Capture the cell that displays the provided text and extract its [x, y] central coordinate. 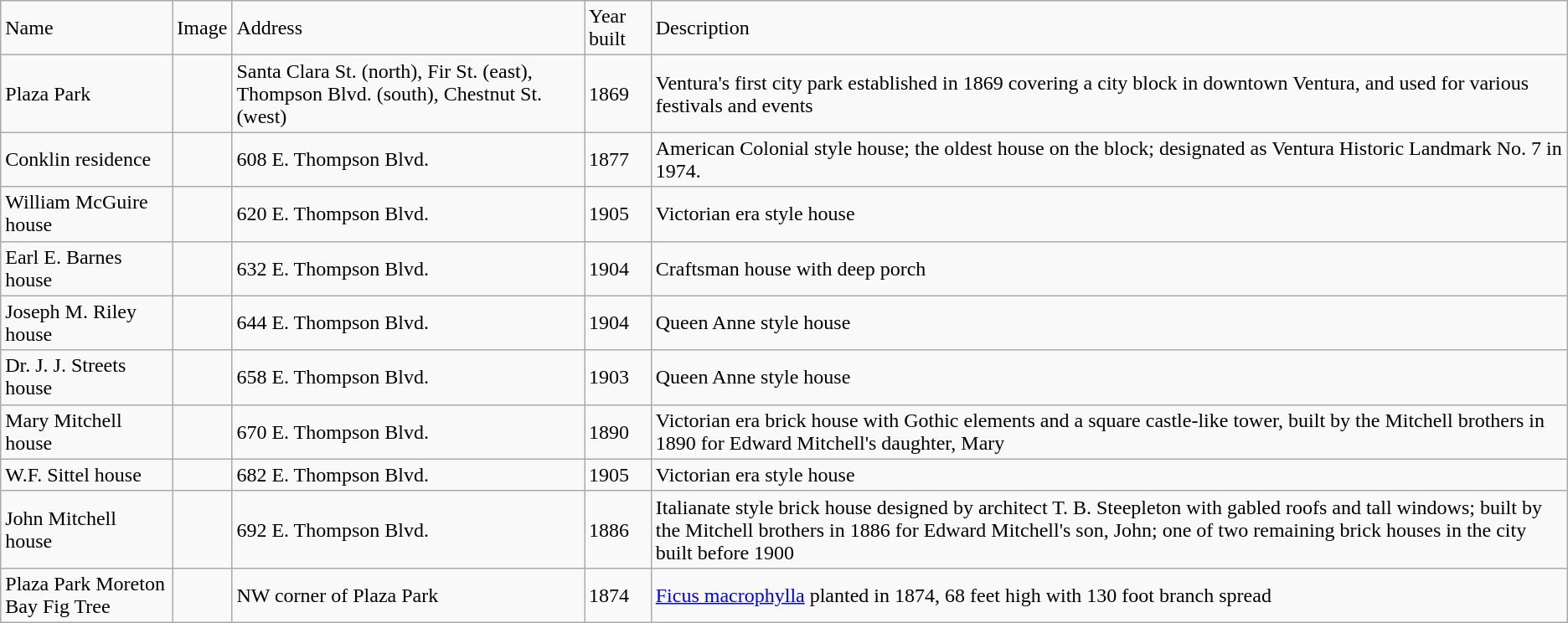
Address [409, 28]
W.F. Sittel house [87, 475]
Name [87, 28]
670 E. Thompson Blvd. [409, 432]
Image [203, 28]
692 E. Thompson Blvd. [409, 529]
Ventura's first city park established in 1869 covering a city block in downtown Ventura, and used for various festivals and events [1109, 94]
608 E. Thompson Blvd. [409, 159]
682 E. Thompson Blvd. [409, 475]
Santa Clara St. (north), Fir St. (east), Thompson Blvd. (south), Chestnut St. (west) [409, 94]
Dr. J. J. Streets house [87, 377]
1890 [618, 432]
1903 [618, 377]
1874 [618, 595]
William McGuire house [87, 214]
Year built [618, 28]
John Mitchell house [87, 529]
620 E. Thompson Blvd. [409, 214]
Plaza Park [87, 94]
Mary Mitchell house [87, 432]
632 E. Thompson Blvd. [409, 268]
Ficus macrophylla planted in 1874, 68 feet high with 130 foot branch spread [1109, 595]
NW corner of Plaza Park [409, 595]
1877 [618, 159]
Plaza Park Moreton Bay Fig Tree [87, 595]
Earl E. Barnes house [87, 268]
1869 [618, 94]
Description [1109, 28]
658 E. Thompson Blvd. [409, 377]
Craftsman house with deep porch [1109, 268]
Conklin residence [87, 159]
1886 [618, 529]
644 E. Thompson Blvd. [409, 323]
American Colonial style house; the oldest house on the block; designated as Ventura Historic Landmark No. 7 in 1974. [1109, 159]
Joseph M. Riley house [87, 323]
